Return the [X, Y] coordinate for the center point of the cell that contains the specified text.  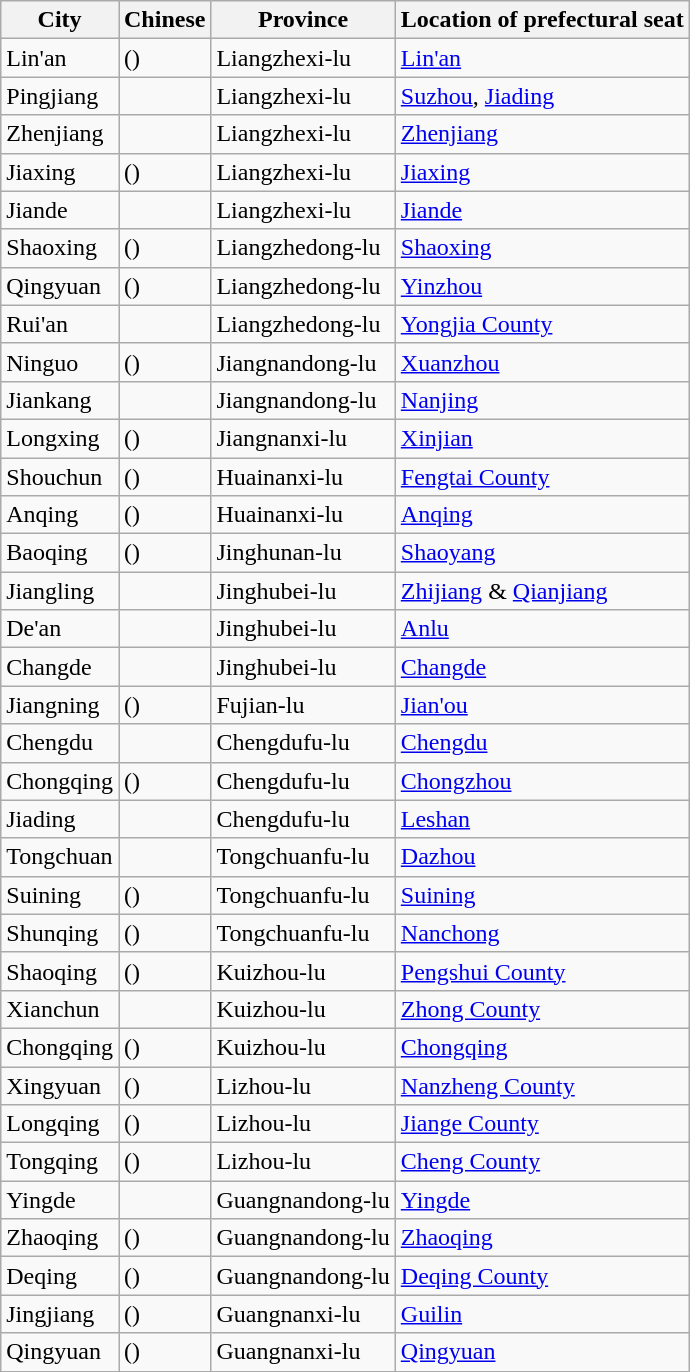
Zhijiang & Qianjiang [542, 591]
Shunqing [60, 933]
De'an [60, 629]
Leshan [542, 819]
Pingjiang [60, 96]
Deqing [60, 1276]
Jiangnanxi-lu [303, 438]
Pengshui County [542, 971]
Shaoqing [60, 971]
Xingyuan [60, 1085]
Nanzheng County [542, 1085]
Tongqing [60, 1162]
Jian'ou [542, 705]
Xianchun [60, 1009]
Yinzhou [542, 286]
Baoqing [60, 553]
Jiankang [60, 400]
Jingjiang [60, 1314]
Tongchuan [60, 857]
Yongjia County [542, 324]
Fujian-lu [303, 705]
City [60, 20]
Jiading [60, 819]
Nanjing [542, 400]
Jinghunan-lu [303, 553]
Guilin [542, 1314]
Jiangning [60, 705]
Chinese [164, 20]
Rui'an [60, 324]
Suzhou, Jiading [542, 96]
Nanchong [542, 933]
Anlu [542, 629]
Shaoyang [542, 553]
Xuanzhou [542, 362]
Jiangling [60, 591]
Longqing [60, 1124]
Jiange County [542, 1124]
Location of prefectural seat [542, 20]
Shouchun [60, 477]
Ninguo [60, 362]
Cheng County [542, 1162]
Fengtai County [542, 477]
Chongzhou [542, 781]
Deqing County [542, 1276]
Longxing [60, 438]
Province [303, 20]
Xinjian [542, 438]
Zhong County [542, 1009]
Dazhou [542, 857]
